Identify which cell holds the provided text, then report its (x, y) central coordinate. 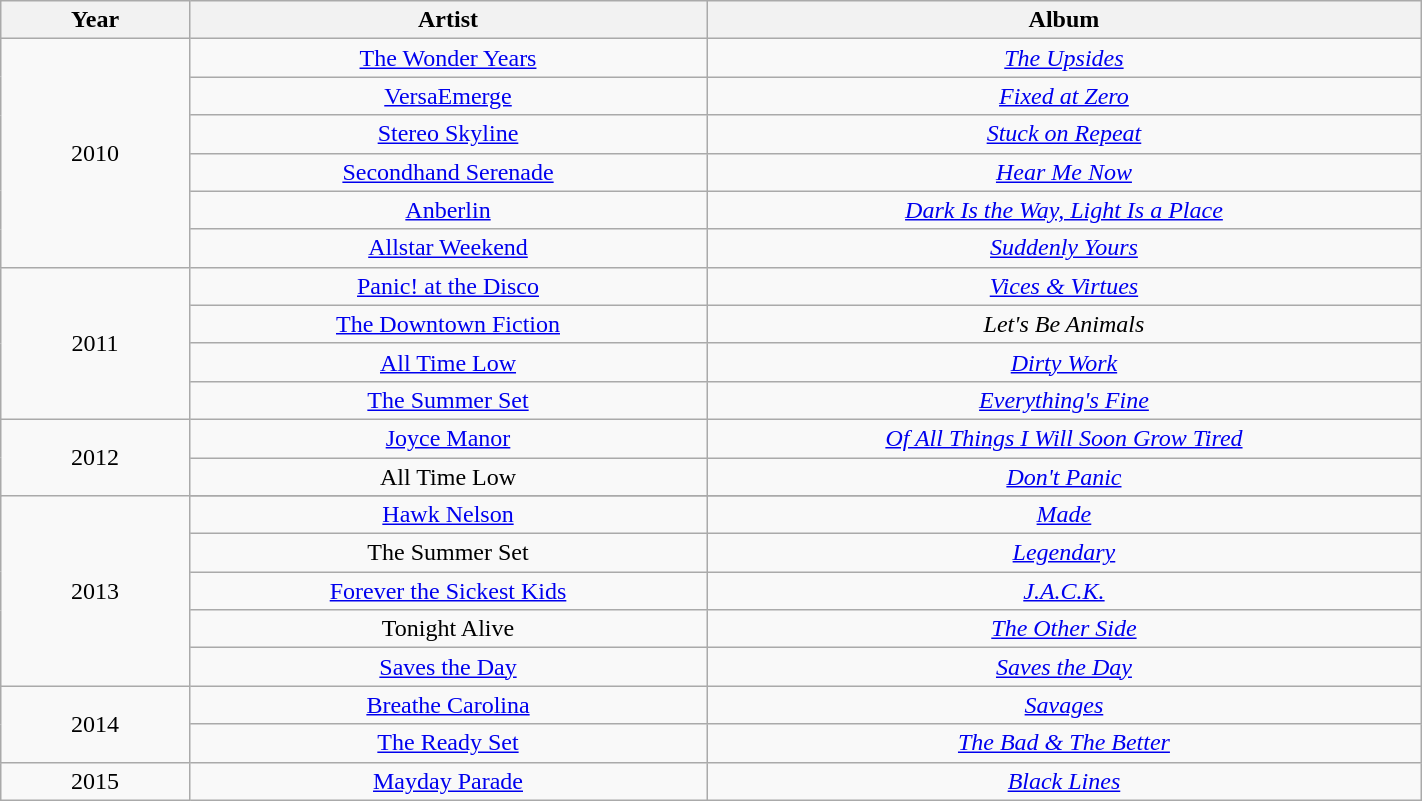
Year (96, 20)
Dark Is the Way, Light Is a Place (1064, 210)
Savages (1064, 705)
Legendary (1064, 553)
2010 (96, 153)
Album (1064, 20)
J.A.C.K. (1064, 591)
Hear Me Now (1064, 172)
The Upsides (1064, 58)
Stuck on Repeat (1064, 134)
Secondhand Serenade (448, 172)
Everything's Fine (1064, 400)
Suddenly Yours (1064, 248)
Don't Panic (1064, 477)
Breathe Carolina (448, 705)
Artist (448, 20)
Allstar Weekend (448, 248)
Fixed at Zero (1064, 96)
2015 (96, 781)
Anberlin (448, 210)
Of All Things I Will Soon Grow Tired (1064, 438)
Hawk Nelson (448, 515)
The Ready Set (448, 743)
Let's Be Animals (1064, 324)
2012 (96, 457)
The Downtown Fiction (448, 324)
VersaEmerge (448, 96)
Stereo Skyline (448, 134)
Panic! at the Disco (448, 286)
The Bad & The Better (1064, 743)
2014 (96, 724)
Black Lines (1064, 781)
Vices & Virtues (1064, 286)
Joyce Manor (448, 438)
Made (1064, 515)
Tonight Alive (448, 629)
Forever the Sickest Kids (448, 591)
Mayday Parade (448, 781)
2013 (96, 591)
The Other Side (1064, 629)
The Wonder Years (448, 58)
2011 (96, 343)
Dirty Work (1064, 362)
